For the text-containing cell, return its midpoint in [x, y] coordinate format. 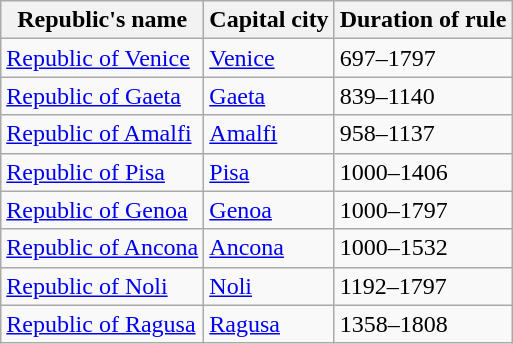
Ragusa [269, 324]
1000–1797 [423, 210]
Republic of Venice [102, 58]
Republic of Amalfi [102, 134]
1192–1797 [423, 286]
Gaeta [269, 96]
Republic's name [102, 20]
958–1137 [423, 134]
Duration of rule [423, 20]
Noli [269, 286]
Capital city [269, 20]
Republic of Ancona [102, 248]
Pisa [269, 172]
Amalfi [269, 134]
Republic of Genoa [102, 210]
697–1797 [423, 58]
Republic of Noli [102, 286]
Genoa [269, 210]
Republic of Gaeta [102, 96]
1358–1808 [423, 324]
Ancona [269, 248]
1000–1532 [423, 248]
Republic of Pisa [102, 172]
839–1140 [423, 96]
Republic of Ragusa [102, 324]
1000–1406 [423, 172]
Venice [269, 58]
